Find where the given text appears and provide that cell's center as [X, Y] coordinate. 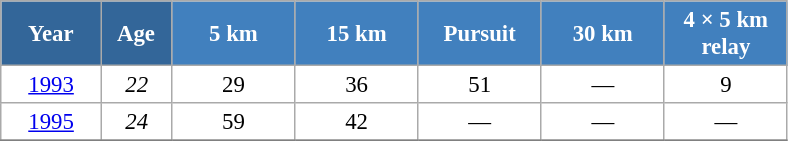
36 [356, 85]
29 [234, 85]
5 km [234, 34]
1993 [52, 85]
Age [136, 34]
4 × 5 km relay [726, 34]
22 [136, 85]
Year [52, 34]
42 [356, 122]
51 [480, 85]
Pursuit [480, 34]
59 [234, 122]
30 km [602, 34]
15 km [356, 34]
9 [726, 85]
1995 [52, 122]
24 [136, 122]
